From the cell containing the given text, extract its center point as [x, y] coordinate. 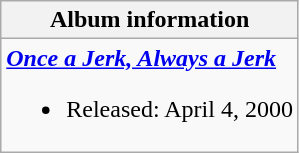
Album information [150, 20]
Once a Jerk, Always a JerkReleased: April 4, 2000 [150, 96]
